Pinpoint the cell where the given text exists, returning its [x, y] midpoint coordinate. 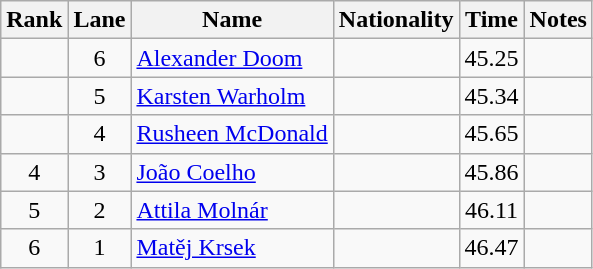
2 [100, 210]
3 [100, 172]
Karsten Warholm [232, 96]
45.86 [492, 172]
46.11 [492, 210]
Rusheen McDonald [232, 134]
Rank [34, 20]
Name [232, 20]
1 [100, 248]
45.25 [492, 58]
46.47 [492, 248]
Alexander Doom [232, 58]
Nationality [396, 20]
45.34 [492, 96]
Matěj Krsek [232, 248]
Notes [558, 20]
Attila Molnár [232, 210]
Lane [100, 20]
João Coelho [232, 172]
45.65 [492, 134]
Time [492, 20]
